Locate the cell with the specified text and output its (x, y) center coordinate. 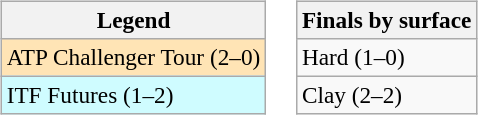
Hard (1–0) (387, 57)
Legend (133, 20)
ATP Challenger Tour (2–0) (133, 57)
Clay (2–2) (387, 95)
Finals by surface (387, 20)
ITF Futures (1–2) (133, 95)
